Scan for the cell matching the given text and deliver its [x, y] coordinate at center. 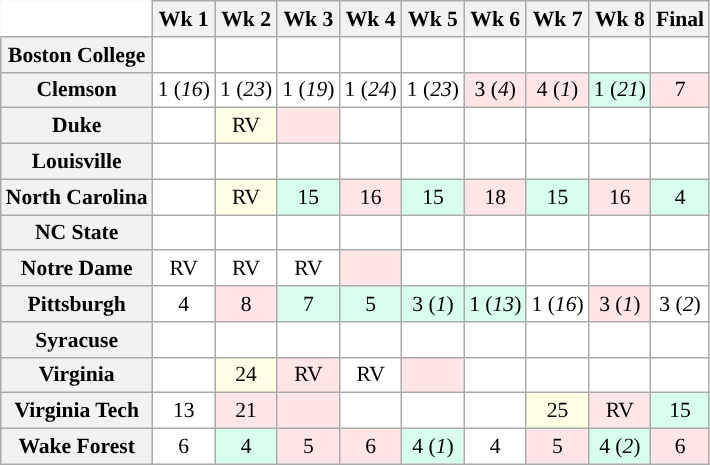
Wk 8 [620, 19]
Pittsburgh [77, 304]
Wk 4 [370, 19]
4 (2) [620, 447]
Wk 7 [557, 19]
Virginia Tech [77, 411]
1 (24) [370, 90]
North Carolina [77, 197]
24 [246, 375]
3 (2) [680, 304]
Wk 6 [495, 19]
3 (4) [495, 90]
Louisville [77, 162]
Wake Forest [77, 447]
Wk 5 [433, 19]
1 (13) [495, 304]
Wk 3 [308, 19]
1 (21) [620, 90]
1 (19) [308, 90]
Boston College [77, 55]
Duke [77, 126]
21 [246, 411]
Wk 2 [246, 19]
Clemson [77, 90]
18 [495, 197]
Notre Dame [77, 269]
Virginia [77, 375]
Syracuse [77, 340]
NC State [77, 233]
Wk 1 [184, 19]
Final [680, 19]
8 [246, 304]
13 [184, 411]
25 [557, 411]
